Search for the cell housing the specified text and yield its (x, y) center coordinate. 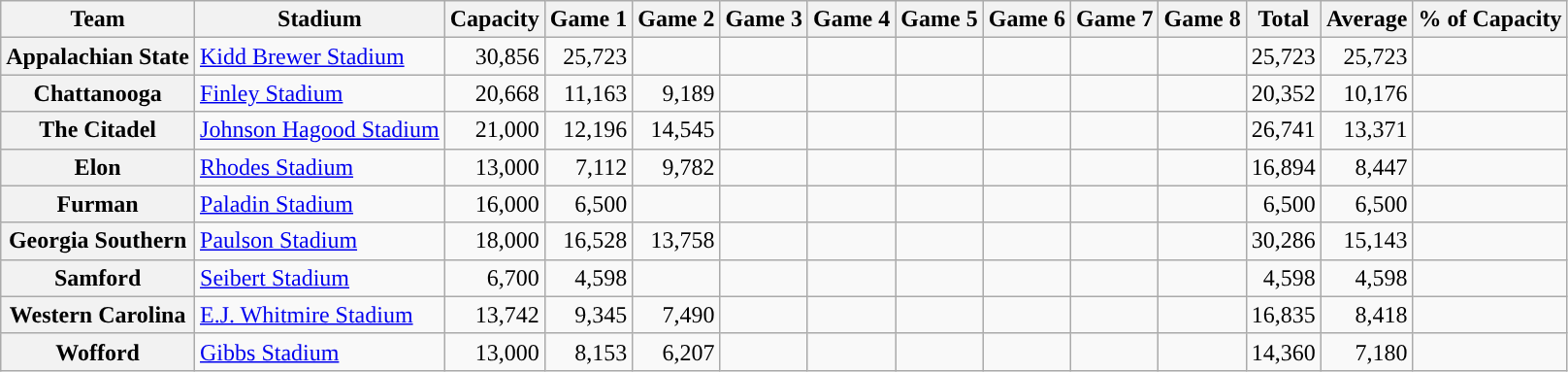
Game 7 (1115, 19)
20,352 (1283, 93)
Furman (98, 204)
8,418 (1366, 315)
7,180 (1366, 352)
16,835 (1283, 315)
30,856 (495, 56)
Paladin Stadium (320, 204)
7,490 (676, 315)
9,189 (676, 93)
9,782 (676, 167)
9,345 (588, 315)
Game 8 (1202, 19)
Game 5 (939, 19)
7,112 (588, 167)
13,371 (1366, 130)
21,000 (495, 130)
Team (98, 19)
16,000 (495, 204)
Average (1366, 19)
Gibbs Stadium (320, 352)
Elon (98, 167)
Western Carolina (98, 315)
% of Capacity (1490, 19)
Game 2 (676, 19)
20,668 (495, 93)
Finley Stadium (320, 93)
Seibert Stadium (320, 278)
6,700 (495, 278)
Stadium (320, 19)
16,894 (1283, 167)
13,742 (495, 315)
8,447 (1366, 167)
10,176 (1366, 93)
14,360 (1283, 352)
Rhodes Stadium (320, 167)
Game 1 (588, 19)
Game 6 (1027, 19)
Chattanooga (98, 93)
Paulson Stadium (320, 241)
Game 3 (764, 19)
6,207 (676, 352)
13,758 (676, 241)
30,286 (1283, 241)
Total (1283, 19)
The Citadel (98, 130)
11,163 (588, 93)
Wofford (98, 352)
E.J. Whitmire Stadium (320, 315)
26,741 (1283, 130)
16,528 (588, 241)
Game 4 (851, 19)
15,143 (1366, 241)
Kidd Brewer Stadium (320, 56)
12,196 (588, 130)
Capacity (495, 19)
Samford (98, 278)
14,545 (676, 130)
Appalachian State (98, 56)
8,153 (588, 352)
Johnson Hagood Stadium (320, 130)
18,000 (495, 241)
Georgia Southern (98, 241)
